Return the (x, y) coordinate for the center point of the cell that contains the specified text.  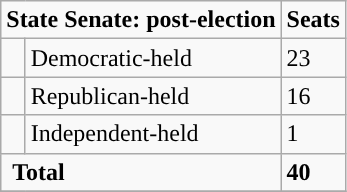
40 (313, 172)
State Senate: post-election (141, 20)
Democratic-held (153, 58)
Total (141, 172)
Seats (313, 20)
16 (313, 96)
23 (313, 58)
Republican-held (153, 96)
Independent-held (153, 134)
1 (313, 134)
